Determine the (x, y) coordinate at the center of the cell enclosing the given text.  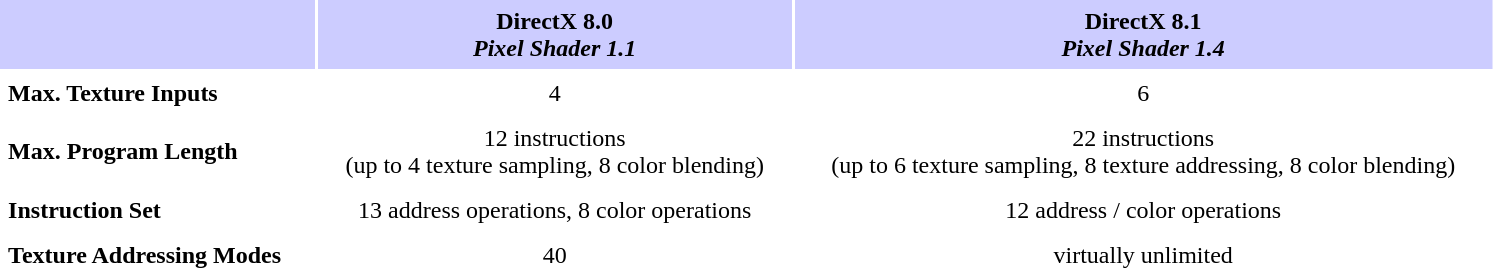
DirectX 8.1Pixel Shader 1.4 (1143, 34)
4 (554, 93)
Max. Texture Inputs (158, 93)
Instruction Set (158, 210)
Max. Program Length (158, 152)
6 (1143, 93)
DirectX 8.0Pixel Shader 1.1 (554, 34)
13 address operations, 8 color operations (554, 210)
12 address / color operations (1143, 210)
22 instructions(up to 6 texture sampling, 8 texture addressing, 8 color blending) (1143, 152)
12 instructions(up to 4 texture sampling, 8 color blending) (554, 152)
